Search for the cell housing the specified text and yield its [x, y] center coordinate. 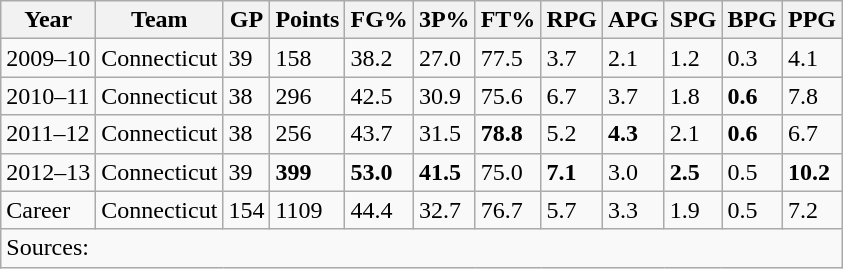
FG% [379, 20]
75.6 [508, 96]
78.8 [508, 134]
154 [246, 210]
0.3 [752, 58]
FT% [508, 20]
4.1 [812, 58]
296 [308, 96]
Sources: [422, 248]
44.4 [379, 210]
1.8 [693, 96]
BPG [752, 20]
43.7 [379, 134]
1.2 [693, 58]
42.5 [379, 96]
3.0 [634, 172]
75.0 [508, 172]
2011–12 [48, 134]
2010–11 [48, 96]
77.5 [508, 58]
5.2 [572, 134]
7.8 [812, 96]
2.5 [693, 172]
256 [308, 134]
10.2 [812, 172]
Year [48, 20]
RPG [572, 20]
158 [308, 58]
2009–10 [48, 58]
53.0 [379, 172]
1.9 [693, 210]
32.7 [444, 210]
Career [48, 210]
76.7 [508, 210]
7.2 [812, 210]
Team [160, 20]
GP [246, 20]
399 [308, 172]
4.3 [634, 134]
7.1 [572, 172]
3.3 [634, 210]
Points [308, 20]
31.5 [444, 134]
2012–13 [48, 172]
27.0 [444, 58]
1109 [308, 210]
5.7 [572, 210]
PPG [812, 20]
38.2 [379, 58]
3P% [444, 20]
30.9 [444, 96]
SPG [693, 20]
41.5 [444, 172]
APG [634, 20]
